Identify which cell holds the provided text, then report its [X, Y] central coordinate. 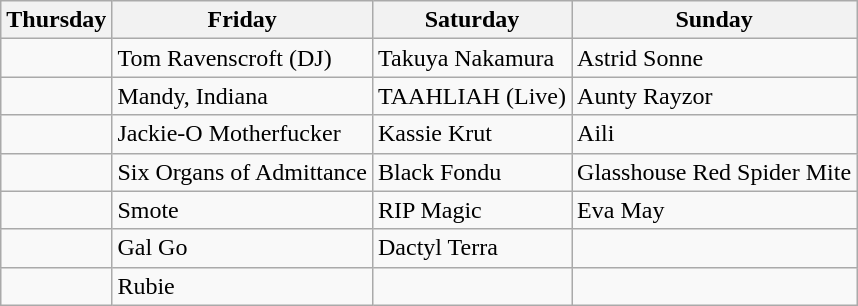
RIP Magic [472, 210]
Astrid Sonne [714, 58]
Smote [242, 210]
Thursday [56, 20]
Tom Ravenscroft (DJ) [242, 58]
Dactyl Terra [472, 248]
Aunty Rayzor [714, 96]
Sunday [714, 20]
Saturday [472, 20]
Kassie Krut [472, 134]
Jackie-O Motherfucker [242, 134]
Six Organs of Admittance [242, 172]
Friday [242, 20]
Mandy, Indiana [242, 96]
Black Fondu [472, 172]
Aili [714, 134]
TAAHLIAH (Live) [472, 96]
Eva May [714, 210]
Rubie [242, 286]
Glasshouse Red Spider Mite [714, 172]
Takuya Nakamura [472, 58]
Gal Go [242, 248]
